Identify which cell holds the provided text, then report its (X, Y) central coordinate. 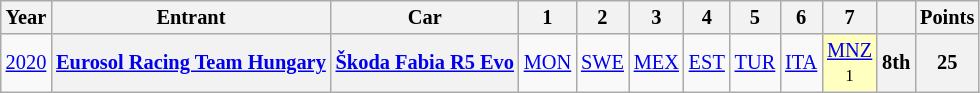
EST (707, 63)
4 (707, 17)
25 (947, 63)
Entrant (191, 17)
6 (801, 17)
MNZ1 (850, 63)
Škoda Fabia R5 Evo (425, 63)
2 (602, 17)
Car (425, 17)
Eurosol Racing Team Hungary (191, 63)
2020 (26, 63)
Year (26, 17)
TUR (755, 63)
3 (656, 17)
8th (896, 63)
7 (850, 17)
5 (755, 17)
ITA (801, 63)
MON (548, 63)
MEX (656, 63)
1 (548, 17)
Points (947, 17)
SWE (602, 63)
